Search for the cell housing the specified text and yield its [x, y] center coordinate. 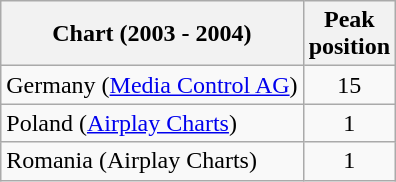
Poland (Airplay Charts) [152, 123]
Peakposition [349, 34]
15 [349, 85]
Romania (Airplay Charts) [152, 161]
Chart (2003 - 2004) [152, 34]
Germany (Media Control AG) [152, 85]
